Identify which cell holds the provided text, then report its [X, Y] central coordinate. 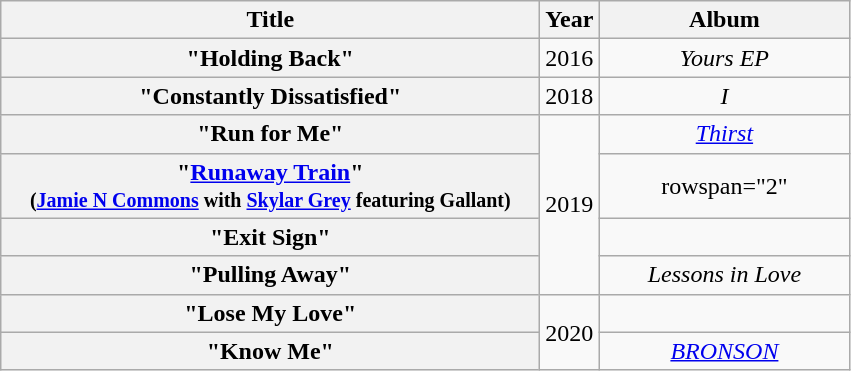
"Know Me" [270, 351]
2016 [570, 58]
2020 [570, 332]
2018 [570, 96]
Album [724, 20]
Year [570, 20]
Title [270, 20]
rowspan="2" [724, 186]
"Lose My Love" [270, 313]
I [724, 96]
"Run for Me" [270, 134]
BRONSON [724, 351]
"Exit Sign" [270, 237]
Lessons in Love [724, 275]
"Pulling Away" [270, 275]
"Holding Back" [270, 58]
Thirst [724, 134]
2019 [570, 204]
Yours EP [724, 58]
"Constantly Dissatisfied" [270, 96]
"Runaway Train"(Jamie N Commons with Skylar Grey featuring Gallant) [270, 186]
